Determine the (x, y) coordinate at the center of the cell enclosing the given text.  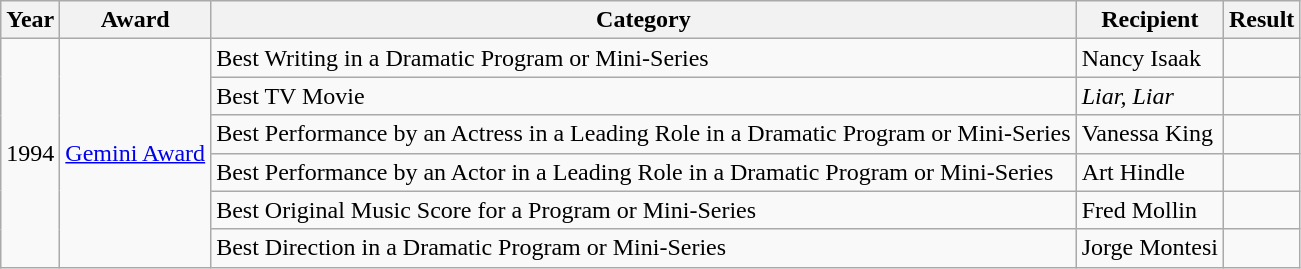
Fred Mollin (1150, 210)
Best Performance by an Actress in a Leading Role in a Dramatic Program or Mini-Series (644, 134)
Best Original Music Score for a Program or Mini-Series (644, 210)
Best Direction in a Dramatic Program or Mini-Series (644, 248)
Art Hindle (1150, 172)
Gemini Award (136, 153)
Category (644, 20)
Best Performance by an Actor in a Leading Role in a Dramatic Program or Mini-Series (644, 172)
Vanessa King (1150, 134)
Result (1261, 20)
1994 (30, 153)
Liar, Liar (1150, 96)
Best TV Movie (644, 96)
Jorge Montesi (1150, 248)
Best Writing in a Dramatic Program or Mini-Series (644, 58)
Recipient (1150, 20)
Nancy Isaak (1150, 58)
Year (30, 20)
Award (136, 20)
